Return [X, Y] of the center of cell containing provided text 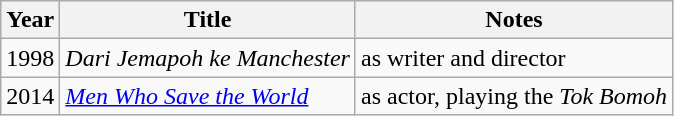
Title [208, 20]
Dari Jemapoh ke Manchester [208, 58]
1998 [30, 58]
Men Who Save the World [208, 96]
2014 [30, 96]
as actor, playing the Tok Bomoh [514, 96]
Year [30, 20]
Notes [514, 20]
as writer and director [514, 58]
